Locate the cell with the specified text and output its [x, y] center coordinate. 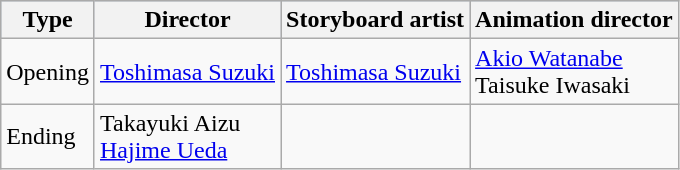
Ending [48, 136]
Animation director [574, 20]
Director [187, 20]
Takayuki AizuHajime Ueda [187, 136]
Type [48, 20]
Akio WatanabeTaisuke Iwasaki [574, 72]
Storyboard artist [376, 20]
Opening [48, 72]
